Search for the cell housing the specified text and yield its (x, y) center coordinate. 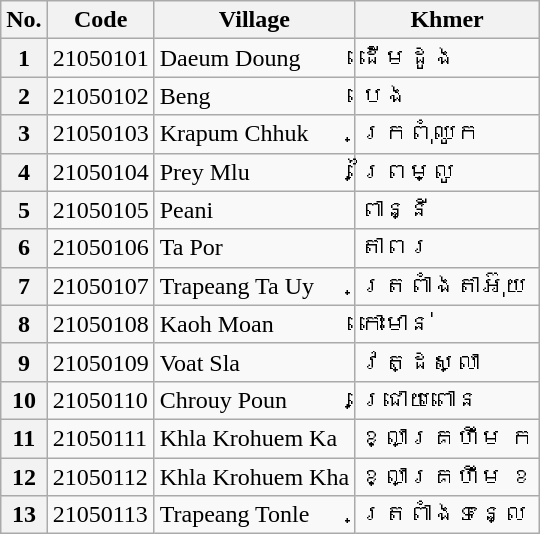
Khla Krohuem Ka (254, 438)
21050111 (100, 438)
12 (24, 477)
ដើមដូង (448, 58)
ខ្លាគ្រហឹម ក (448, 438)
21050106 (100, 248)
Prey Mlu (254, 172)
Code (100, 20)
21050109 (100, 362)
No. (24, 20)
6 (24, 248)
10 (24, 400)
Trapeang Tonle (254, 515)
21050112 (100, 477)
Chrouy Poun (254, 400)
វត្ដស្លា (448, 362)
13 (24, 515)
3 (24, 134)
21050113 (100, 515)
ពាន្នី (448, 210)
Trapeang Ta Uy (254, 286)
21050105 (100, 210)
1 (24, 58)
21050110 (100, 400)
Daeum Doung (254, 58)
ខ្លាគ្រហឹម ខ (448, 477)
21050103 (100, 134)
7 (24, 286)
ក្រពុំឈូក (448, 134)
Beng (254, 96)
Khla Krohuem Kha (254, 477)
Village (254, 20)
Krapum Chhuk (254, 134)
Voat Sla (254, 362)
21050104 (100, 172)
8 (24, 324)
ត្រពាំងតាអ៊ុយ (448, 286)
ត្រពាំងទន្លេ (448, 515)
កោះមាន់ (448, 324)
11 (24, 438)
9 (24, 362)
21050108 (100, 324)
Peani (254, 210)
Ta Por (254, 248)
21050101 (100, 58)
21050107 (100, 286)
5 (24, 210)
4 (24, 172)
Khmer (448, 20)
Kaoh Moan (254, 324)
តាពរ (448, 248)
2 (24, 96)
ជ្រោយពោន (448, 400)
21050102 (100, 96)
បេង (448, 96)
ព្រៃម្លូ (448, 172)
